Capture the cell that displays the provided text and extract its [x, y] central coordinate. 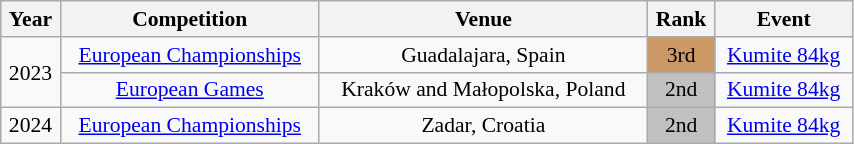
3rd [680, 55]
Event [784, 19]
Kraków and Małopolska, Poland [483, 90]
European Games [190, 90]
Rank [680, 19]
2024 [30, 126]
Zadar, Croatia [483, 126]
2023 [30, 72]
Year [30, 19]
Guadalajara, Spain [483, 55]
Competition [190, 19]
Venue [483, 19]
